Locate the cell with the specified text and output its [X, Y] center coordinate. 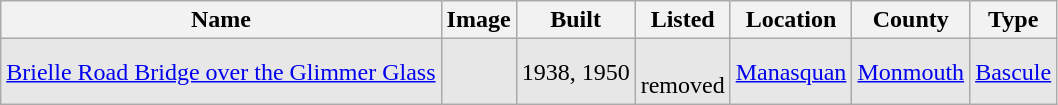
Name [221, 20]
Built [576, 20]
Monmouth [911, 72]
Listed [682, 20]
Brielle Road Bridge over the Glimmer Glass [221, 72]
1938, 1950 [576, 72]
County [911, 20]
Manasquan [791, 72]
Location [791, 20]
Image [478, 20]
Type [1014, 20]
removed [682, 72]
Bascule [1014, 72]
